Scan for the cell matching the given text and deliver its (x, y) coordinate at center. 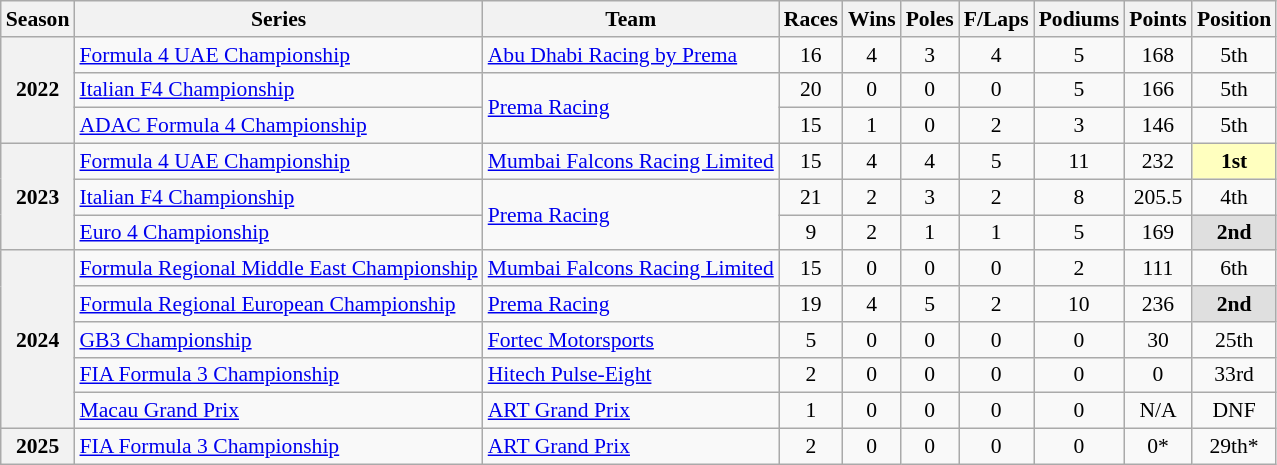
25th (1234, 340)
6th (1234, 269)
146 (1158, 126)
Races (811, 19)
4th (1234, 197)
33rd (1234, 375)
Formula Regional Middle East Championship (278, 269)
Wins (872, 19)
Podiums (1080, 19)
Abu Dhabi Racing by Prema (631, 55)
Fortec Motorsports (631, 340)
0* (1158, 447)
2023 (38, 198)
Macau Grand Prix (278, 411)
Series (278, 19)
10 (1080, 304)
236 (1158, 304)
21 (811, 197)
1st (1234, 162)
Formula Regional European Championship (278, 304)
2022 (38, 90)
168 (1158, 55)
11 (1080, 162)
169 (1158, 233)
F/Laps (996, 19)
111 (1158, 269)
8 (1080, 197)
2024 (38, 340)
ADAC Formula 4 Championship (278, 126)
166 (1158, 90)
30 (1158, 340)
Team (631, 19)
29th* (1234, 447)
205.5 (1158, 197)
232 (1158, 162)
9 (811, 233)
16 (811, 55)
Poles (930, 19)
Euro 4 Championship (278, 233)
GB3 Championship (278, 340)
20 (811, 90)
N/A (1158, 411)
Hitech Pulse-Eight (631, 375)
19 (811, 304)
2025 (38, 447)
Points (1158, 19)
Season (38, 19)
DNF (1234, 411)
Position (1234, 19)
